Extract the [X, Y] coordinate from the center of the cell holding the provided text.  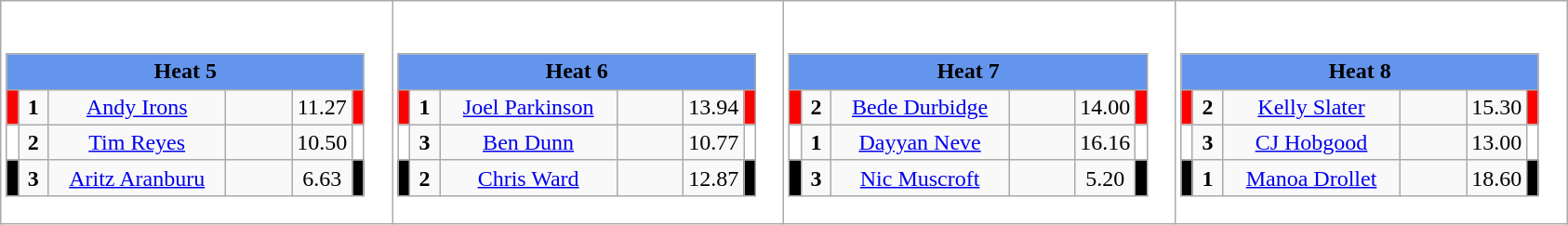
13.94 [714, 107]
Manoa Drollet [1311, 178]
11.27 [322, 107]
Aritz Aranburu [138, 178]
CJ Hobgood [1311, 142]
Heat 8 [1360, 72]
12.87 [714, 178]
Heat 6 [577, 72]
Kelly Slater [1311, 107]
Joel Parkinson [528, 107]
Nic Muscroft [921, 178]
16.16 [1105, 142]
Heat 6 1 Joel Parkinson 13.94 3 Ben Dunn 10.77 2 Chris Ward 12.87 [588, 112]
Heat 5 1 Andy Irons 11.27 2 Tim Reyes 10.50 3 Aritz Aranburu 6.63 [197, 112]
Dayyan Neve [921, 142]
15.30 [1497, 107]
14.00 [1105, 107]
5.20 [1105, 178]
6.63 [322, 178]
Chris Ward [528, 178]
Andy Irons [138, 107]
18.60 [1497, 178]
Ben Dunn [528, 142]
13.00 [1497, 142]
Heat 7 [968, 72]
Bede Durbidge [921, 107]
10.77 [714, 142]
Heat 7 2 Bede Durbidge 14.00 1 Dayyan Neve 16.16 3 Nic Muscroft 5.20 [980, 112]
10.50 [322, 142]
Heat 5 [185, 72]
Tim Reyes [138, 142]
Heat 8 2 Kelly Slater 15.30 3 CJ Hobgood 13.00 1 Manoa Drollet 18.60 [1371, 112]
